Search for the cell housing the specified text and yield its [X, Y] center coordinate. 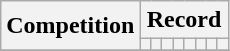
Competition [70, 26]
Record [184, 20]
